Locate the cell with the specified text and output its (X, Y) center coordinate. 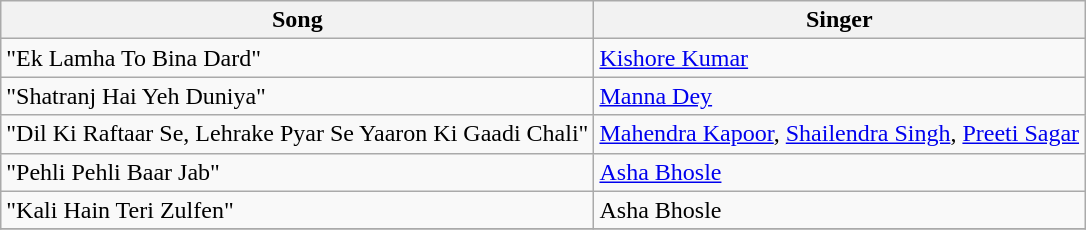
Song (298, 20)
"Shatranj Hai Yeh Duniya" (298, 96)
"Kali Hain Teri Zulfen" (298, 210)
Kishore Kumar (840, 58)
"Ek Lamha To Bina Dard" (298, 58)
"Pehli Pehli Baar Jab" (298, 172)
Manna Dey (840, 96)
"Dil Ki Raftaar Se, Lehrake Pyar Se Yaaron Ki Gaadi Chali" (298, 134)
Singer (840, 20)
Mahendra Kapoor, Shailendra Singh, Preeti Sagar (840, 134)
